Provide the [x, y] coordinate of the cell's center where the given text is located.  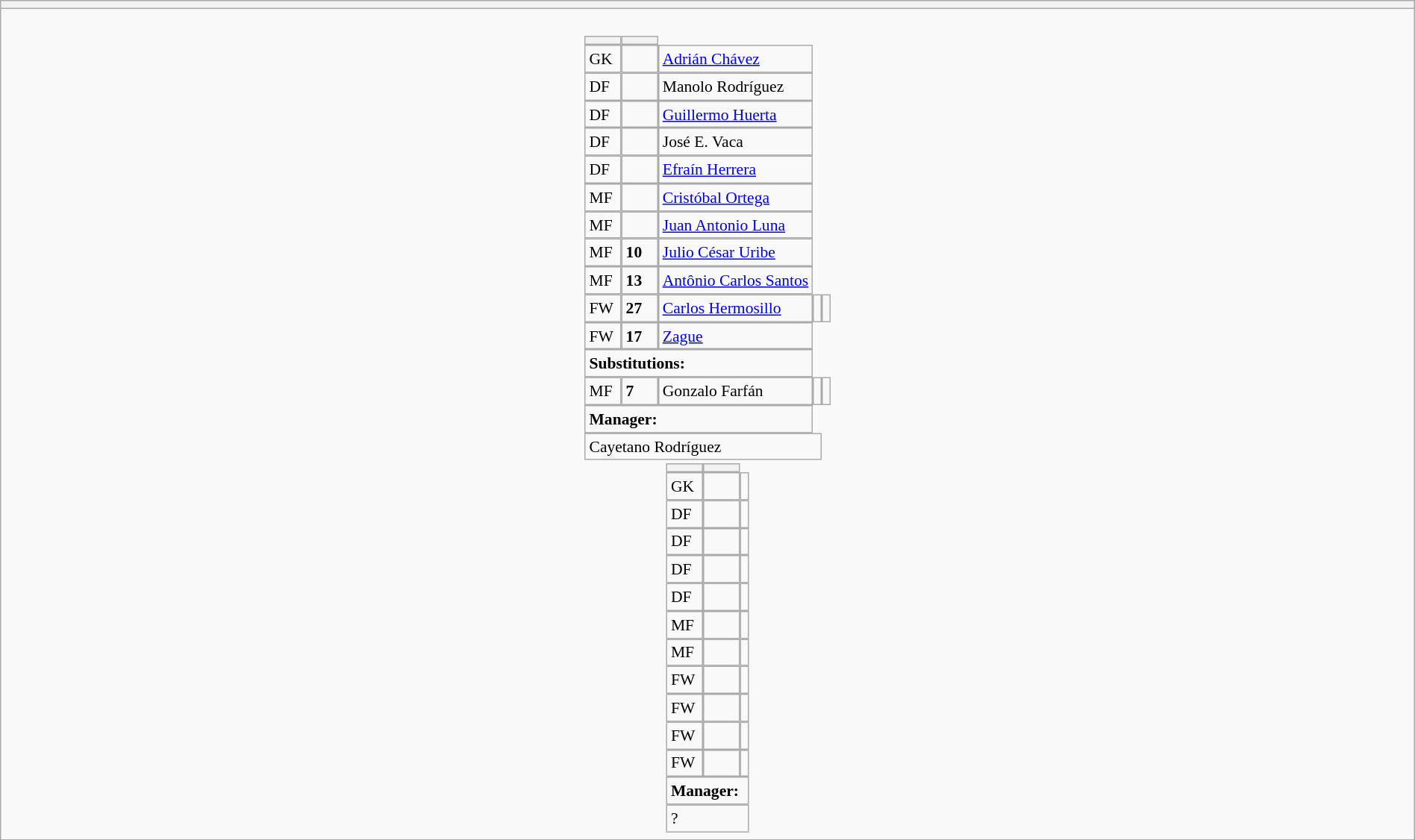
Substitutions: [699, 364]
27 [640, 307]
Manolo Rodríguez [736, 87]
Antônio Carlos Santos [736, 280]
Cristóbal Ortega [736, 197]
Gonzalo Farfán [736, 391]
Zague [736, 336]
Juan Antonio Luna [736, 225]
? [707, 819]
José E. Vaca [736, 142]
Carlos Hermosillo [736, 307]
Cayetano Rodríguez [703, 446]
Guillermo Huerta [736, 115]
10 [640, 252]
17 [640, 336]
7 [640, 391]
Efraín Herrera [736, 170]
Julio César Uribe [736, 252]
13 [640, 280]
Adrián Chávez [736, 58]
